Search for the cell housing the specified text and yield its (x, y) center coordinate. 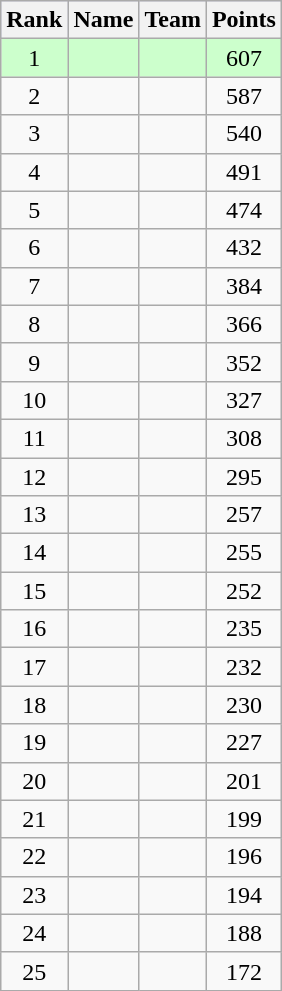
194 (244, 895)
252 (244, 591)
17 (34, 667)
172 (244, 971)
18 (34, 705)
16 (34, 629)
13 (34, 515)
196 (244, 857)
14 (34, 553)
257 (244, 515)
474 (244, 210)
327 (244, 400)
366 (244, 324)
25 (34, 971)
2 (34, 96)
24 (34, 933)
23 (34, 895)
Rank (34, 20)
432 (244, 248)
295 (244, 477)
188 (244, 933)
587 (244, 96)
201 (244, 781)
1 (34, 58)
9 (34, 362)
5 (34, 210)
6 (34, 248)
10 (34, 400)
384 (244, 286)
235 (244, 629)
227 (244, 743)
21 (34, 819)
199 (244, 819)
12 (34, 477)
Name (104, 20)
232 (244, 667)
19 (34, 743)
255 (244, 553)
230 (244, 705)
308 (244, 438)
540 (244, 134)
20 (34, 781)
352 (244, 362)
491 (244, 172)
Team (173, 20)
607 (244, 58)
4 (34, 172)
7 (34, 286)
15 (34, 591)
Points (244, 20)
11 (34, 438)
3 (34, 134)
8 (34, 324)
22 (34, 857)
